Provide the [X, Y] coordinate of the cell's center where the given text is located.  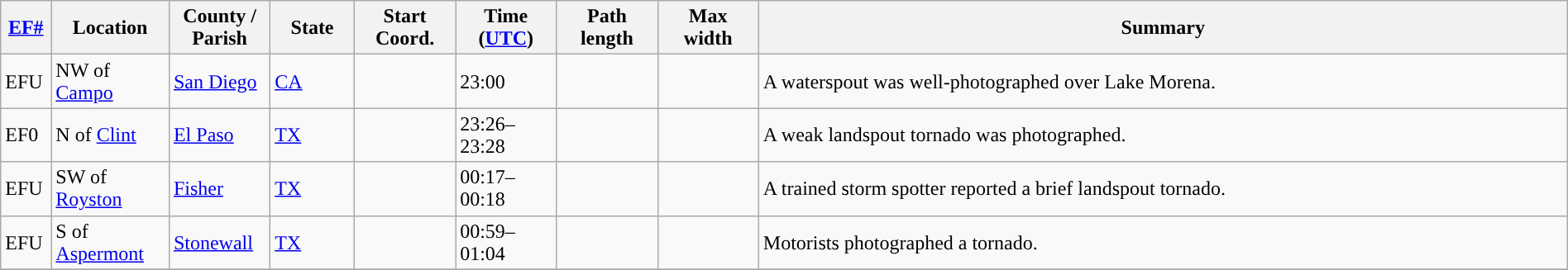
Summary [1163, 28]
00:17–00:18 [506, 188]
23:00 [506, 81]
Stonewall [219, 243]
N of Clint [111, 135]
S of Aspermont [111, 243]
A weak landspout tornado was photographed. [1163, 135]
Path length [607, 28]
A waterspout was well-photographed over Lake Morena. [1163, 81]
NW of Campo [111, 81]
Fisher [219, 188]
EF0 [26, 135]
County / Parish [219, 28]
SW of Royston [111, 188]
San Diego [219, 81]
A trained storm spotter reported a brief landspout tornado. [1163, 188]
00:59–01:04 [506, 243]
El Paso [219, 135]
Time (UTC) [506, 28]
State [313, 28]
Location [111, 28]
Motorists photographed a tornado. [1163, 243]
EF# [26, 28]
CA [313, 81]
Max width [708, 28]
23:26–23:28 [506, 135]
Start Coord. [404, 28]
